Capture the cell that displays the provided text and extract its [X, Y] central coordinate. 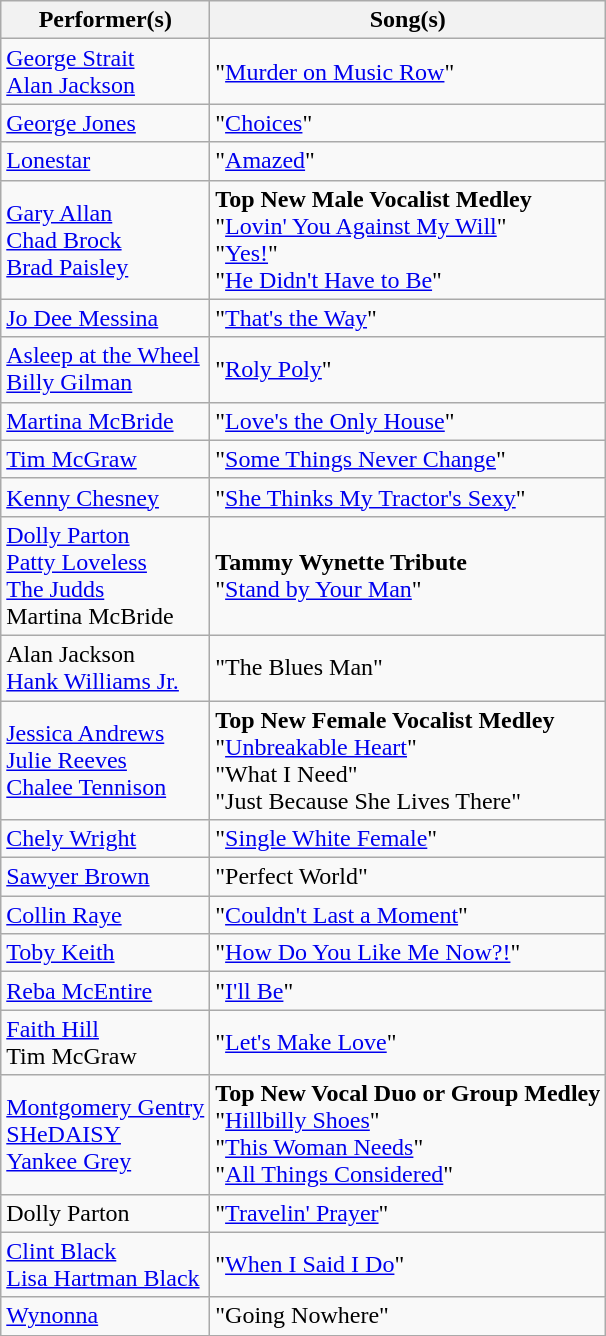
"Roly Poly" [408, 370]
"Some Things Never Change" [408, 459]
Clint BlackLisa Hartman Black [106, 1264]
"Choices" [408, 123]
George Jones [106, 123]
"Murder on Music Row" [408, 72]
Top New Vocal Duo or Group Medley"Hillbilly Shoes""This Woman Needs""All Things Considered" [408, 1134]
Martina McBride [106, 421]
Tammy Wynette Tribute"Stand by Your Man" [408, 576]
Jessica AndrewsJulie ReevesChalee Tennison [106, 760]
"Amazed" [408, 161]
"I'll Be" [408, 991]
Faith HillTim McGraw [106, 1042]
"She Thinks My Tractor's Sexy" [408, 497]
"Let's Make Love" [408, 1042]
Chely Wright [106, 839]
"Travelin' Prayer" [408, 1213]
Montgomery GentrySHeDAISYYankee Grey [106, 1134]
Lonestar [106, 161]
Reba McEntire [106, 991]
Alan JacksonHank Williams Jr. [106, 668]
Top New Female Vocalist Medley"Unbreakable Heart""What I Need""Just Because She Lives There" [408, 760]
"Single White Female" [408, 839]
Tim McGraw [106, 459]
"When I Said I Do" [408, 1264]
Asleep at the WheelBilly Gilman [106, 370]
Sawyer Brown [106, 877]
Jo Dee Messina [106, 318]
Gary AllanChad BrockBrad Paisley [106, 240]
"How Do You Like Me Now?!" [408, 953]
George StraitAlan Jackson [106, 72]
Song(s) [408, 20]
Collin Raye [106, 915]
"The Blues Man" [408, 668]
Dolly PartonPatty LovelessThe JuddsMartina McBride [106, 576]
"Couldn't Last a Moment" [408, 915]
"Perfect World" [408, 877]
Wynonna [106, 1316]
Top New Male Vocalist Medley"Lovin' You Against My Will""Yes!""He Didn't Have to Be" [408, 240]
Kenny Chesney [106, 497]
Dolly Parton [106, 1213]
Performer(s) [106, 20]
"Going Nowhere" [408, 1316]
Toby Keith [106, 953]
"That's the Way" [408, 318]
"Love's the Only House" [408, 421]
